Provide the [X, Y] coordinate of the cell's center where the given text is located.  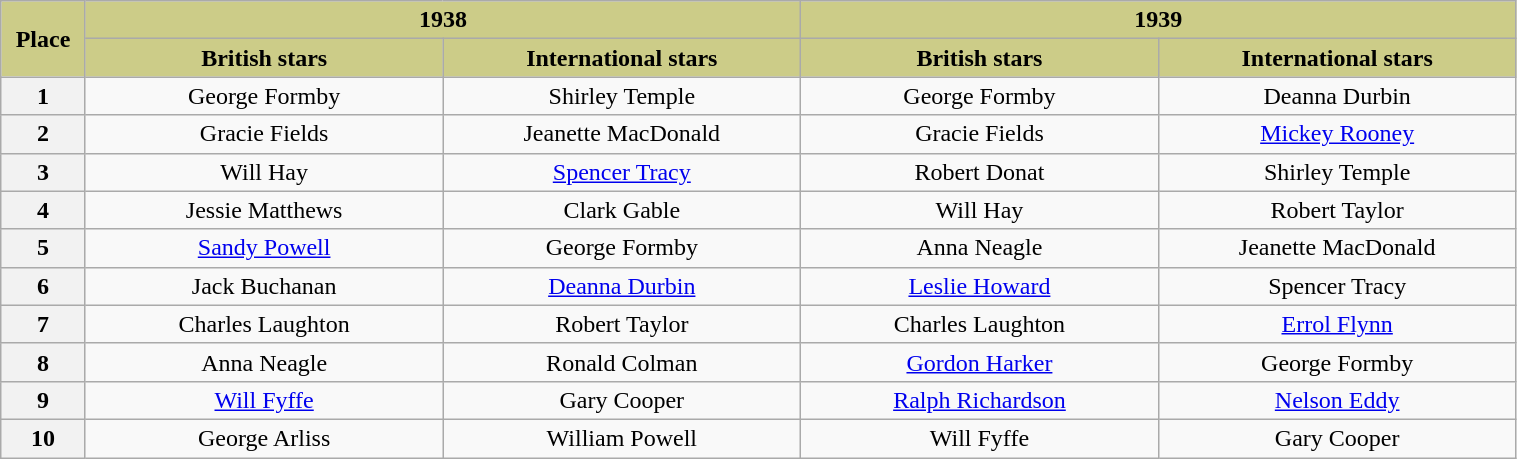
9 [44, 400]
George Arliss [264, 438]
Sandy Powell [264, 248]
Mickey Rooney [1337, 134]
Gordon Harker [980, 362]
4 [44, 210]
10 [44, 438]
7 [44, 324]
8 [44, 362]
6 [44, 286]
1 [44, 96]
Clark Gable [622, 210]
3 [44, 172]
Leslie Howard [980, 286]
Robert Donat [980, 172]
2 [44, 134]
Nelson Eddy [1337, 400]
Place [44, 39]
Errol Flynn [1337, 324]
Jessie Matthews [264, 210]
William Powell [622, 438]
Ralph Richardson [980, 400]
1938 [442, 20]
Jack Buchanan [264, 286]
1939 [1158, 20]
5 [44, 248]
Ronald Colman [622, 362]
